Return the [X, Y] coordinate for the center point of the cell that contains the specified text.  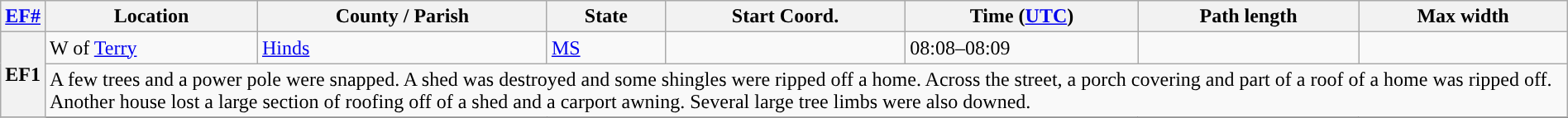
Location [151, 17]
EF1 [23, 74]
MS [605, 48]
Time (UTC) [1022, 17]
Max width [1463, 17]
Start Coord. [785, 17]
Hinds [402, 48]
W of Terry [151, 48]
State [605, 17]
EF# [23, 17]
Path length [1249, 17]
County / Parish [402, 17]
08:08–08:09 [1022, 48]
